Locate the cell with the specified text and output its [x, y] center coordinate. 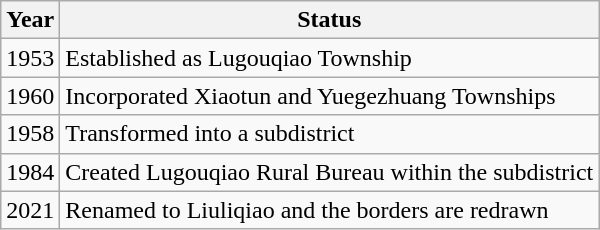
Status [330, 20]
1984 [30, 172]
1960 [30, 96]
Created Lugouqiao Rural Bureau within the subdistrict [330, 172]
Renamed to Liuliqiao and the borders are redrawn [330, 210]
Incorporated Xiaotun and Yuegezhuang Townships [330, 96]
Transformed into a subdistrict [330, 134]
Year [30, 20]
Established as Lugouqiao Township [330, 58]
1958 [30, 134]
1953 [30, 58]
2021 [30, 210]
